For the text-containing cell, return its midpoint in (X, Y) coordinate format. 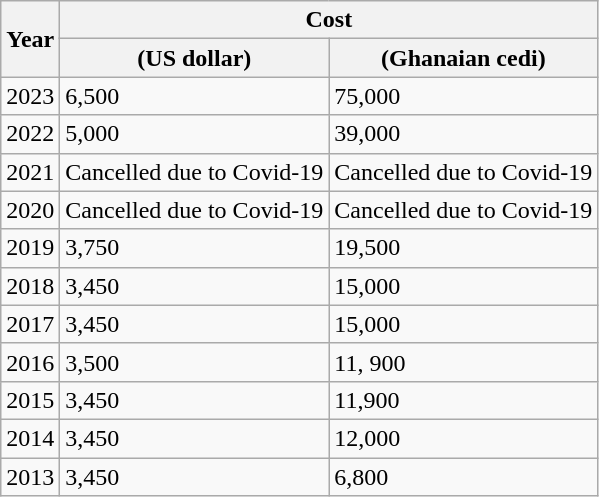
2023 (30, 96)
3,750 (194, 248)
19,500 (464, 248)
Cost (329, 20)
75,000 (464, 96)
39,000 (464, 134)
(US dollar) (194, 58)
2013 (30, 477)
2014 (30, 438)
2022 (30, 134)
2015 (30, 400)
2016 (30, 362)
12,000 (464, 438)
2021 (30, 172)
11,900 (464, 400)
(Ghanaian cedi) (464, 58)
6,500 (194, 96)
5,000 (194, 134)
6,800 (464, 477)
Year (30, 39)
2020 (30, 210)
3,500 (194, 362)
2019 (30, 248)
11, 900 (464, 362)
2017 (30, 324)
2018 (30, 286)
